Identify which cell holds the provided text, then report its (x, y) central coordinate. 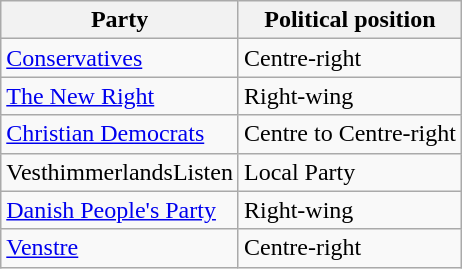
Local Party (350, 172)
Party (120, 20)
Centre to Centre-right (350, 134)
Conservatives (120, 58)
Venstre (120, 248)
Political position (350, 20)
The New Right (120, 96)
Danish People's Party (120, 210)
Christian Democrats (120, 134)
VesthimmerlandsListen (120, 172)
